Determine the [x, y] coordinate at the center of the cell enclosing the given text.  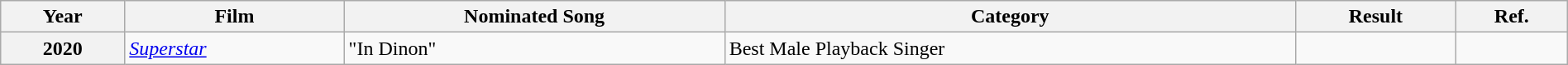
Superstar [235, 48]
2020 [63, 48]
Ref. [1512, 17]
"In Dinon" [534, 48]
Film [235, 17]
Result [1375, 17]
Year [63, 17]
Category [1010, 17]
Best Male Playback Singer [1010, 48]
Nominated Song [534, 17]
